Output the [x, y] coordinate of the center of the cell containing the given text.  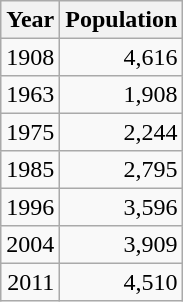
3,909 [122, 244]
Year [30, 20]
2011 [30, 282]
2004 [30, 244]
1996 [30, 206]
2,244 [122, 132]
4,510 [122, 282]
1975 [30, 132]
4,616 [122, 56]
2,795 [122, 170]
1985 [30, 170]
1963 [30, 94]
1,908 [122, 94]
Population [122, 20]
1908 [30, 56]
3,596 [122, 206]
